Provide the [X, Y] coordinate of the cell's center where the given text is located.  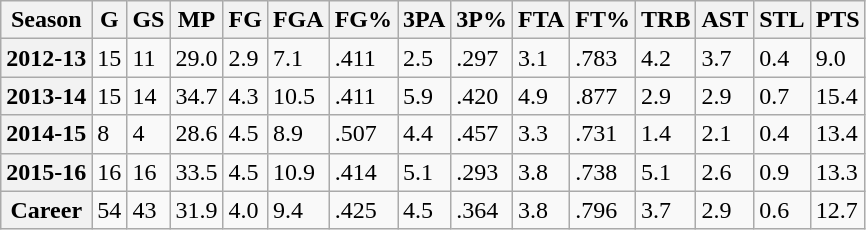
7.1 [298, 58]
2.6 [725, 172]
.297 [482, 58]
TRB [666, 20]
.414 [363, 172]
33.5 [196, 172]
4.2 [666, 58]
3.1 [542, 58]
1.4 [666, 134]
.738 [603, 172]
4.0 [245, 210]
8 [110, 134]
STL [782, 20]
34.7 [196, 96]
PTS [838, 20]
11 [148, 58]
AST [725, 20]
8.9 [298, 134]
9.4 [298, 210]
10.5 [298, 96]
.364 [482, 210]
54 [110, 210]
4.4 [424, 134]
3.3 [542, 134]
12.7 [838, 210]
3P% [482, 20]
FTA [542, 20]
.731 [603, 134]
10.9 [298, 172]
Career [46, 210]
13.3 [838, 172]
.293 [482, 172]
31.9 [196, 210]
15.4 [838, 96]
4 [148, 134]
FGA [298, 20]
9.0 [838, 58]
.783 [603, 58]
.420 [482, 96]
2015-16 [46, 172]
14 [148, 96]
.425 [363, 210]
2.1 [725, 134]
2014-15 [46, 134]
2.5 [424, 58]
5.9 [424, 96]
4.3 [245, 96]
GS [148, 20]
.457 [482, 134]
FG% [363, 20]
29.0 [196, 58]
.507 [363, 134]
28.6 [196, 134]
Season [46, 20]
.796 [603, 210]
0.6 [782, 210]
G [110, 20]
MP [196, 20]
13.4 [838, 134]
0.7 [782, 96]
0.9 [782, 172]
43 [148, 210]
2013-14 [46, 96]
3PA [424, 20]
.877 [603, 96]
FG [245, 20]
FT% [603, 20]
2012-13 [46, 58]
4.9 [542, 96]
